Determine the [X, Y] coordinate at the center of the cell enclosing the given text.  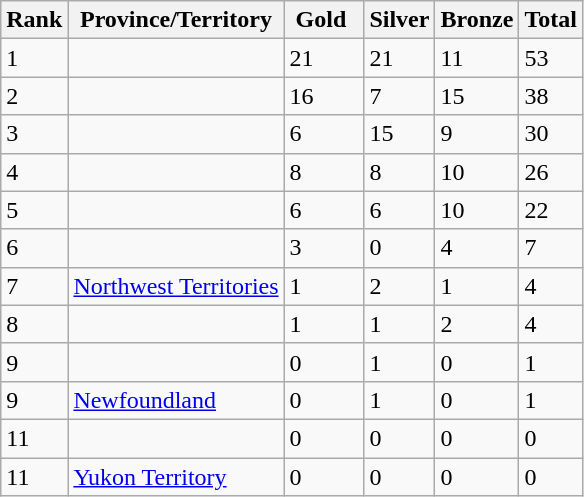
26 [551, 172]
53 [551, 58]
22 [551, 210]
Silver [400, 20]
5 [34, 210]
Province/Territory [176, 20]
Total [551, 20]
16 [324, 96]
Rank [34, 20]
Bronze [477, 20]
Northwest Territories [176, 286]
Gold [324, 20]
Yukon Territory [176, 477]
Newfoundland [176, 400]
38 [551, 96]
30 [551, 134]
